Locate the cell with the specified text and output its [X, Y] center coordinate. 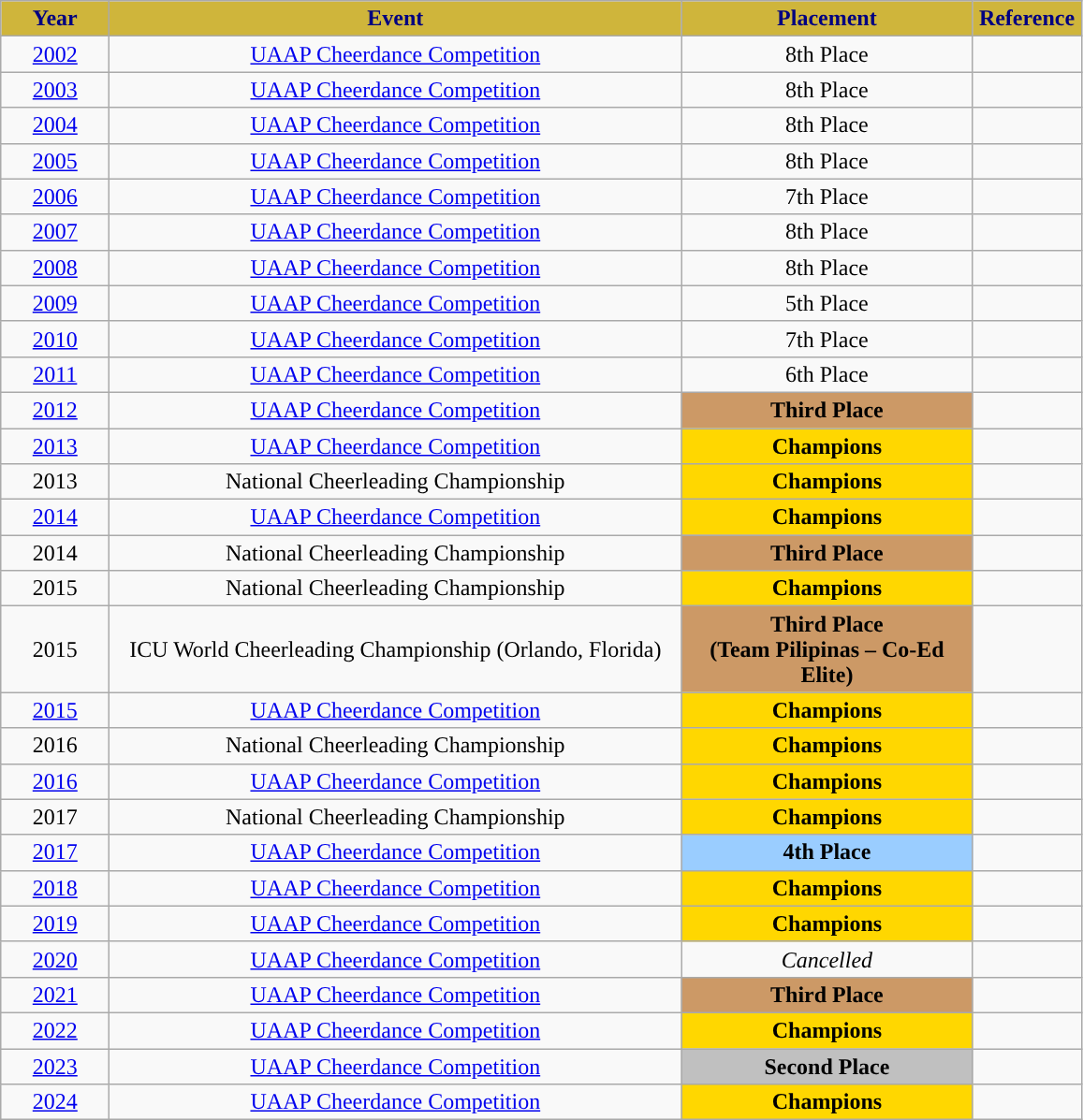
Cancelled [827, 959]
2021 [55, 995]
4th Place [827, 852]
2023 [55, 1066]
Event [395, 19]
6th Place [827, 374]
2008 [55, 268]
2004 [55, 125]
Reference [1027, 19]
2022 [55, 1030]
2019 [55, 924]
2024 [55, 1102]
2012 [55, 410]
5th Place [827, 303]
Placement [827, 19]
2005 [55, 161]
2010 [55, 339]
Year [55, 19]
2020 [55, 959]
Third Place(Team Pilipinas – Co-Ed Elite) [827, 649]
2006 [55, 196]
2002 [55, 54]
2007 [55, 232]
2003 [55, 90]
Second Place [827, 1066]
2011 [55, 374]
ICU World Cheerleading Championship (Orlando, Florida) [395, 649]
2018 [55, 888]
2009 [55, 303]
